Capture the cell that displays the provided text and extract its (X, Y) central coordinate. 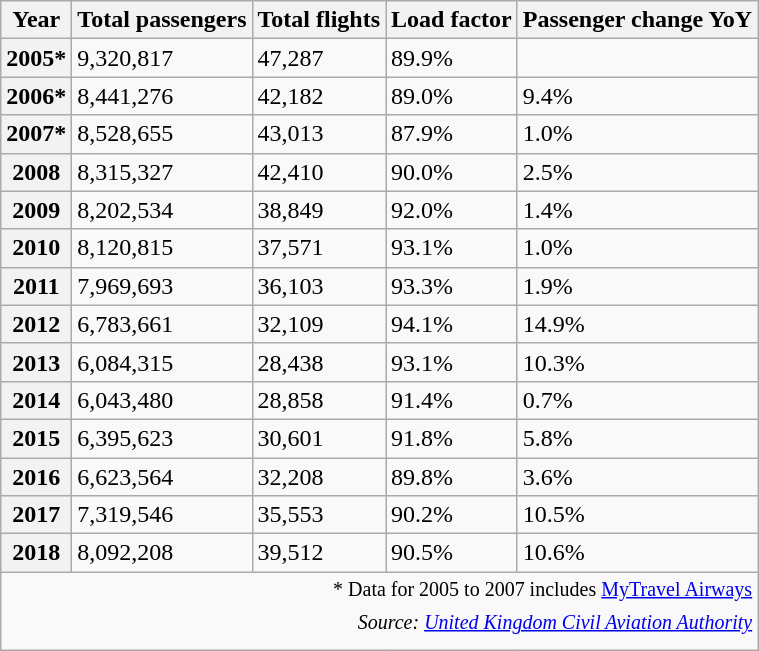
8,528,655 (162, 134)
6,783,661 (162, 324)
30,601 (319, 438)
8,441,276 (162, 96)
91.8% (452, 438)
90.0% (452, 172)
2012 (36, 324)
90.5% (452, 553)
43,013 (319, 134)
Load factor (452, 20)
6,043,480 (162, 400)
Year (36, 20)
42,182 (319, 96)
2007* (36, 134)
Total flights (319, 20)
28,858 (319, 400)
90.2% (452, 515)
2008 (36, 172)
36,103 (319, 286)
2016 (36, 477)
10.3% (637, 362)
6,395,623 (162, 438)
2014 (36, 400)
8,092,208 (162, 553)
94.1% (452, 324)
9,320,817 (162, 58)
8,202,534 (162, 210)
32,208 (319, 477)
7,969,693 (162, 286)
9.4% (637, 96)
Passenger change YoY (637, 20)
8,120,815 (162, 248)
5.8% (637, 438)
35,553 (319, 515)
2.5% (637, 172)
93.3% (452, 286)
2010 (36, 248)
89.9% (452, 58)
89.8% (452, 477)
1.9% (637, 286)
Total passengers (162, 20)
2015 (36, 438)
2018 (36, 553)
10.5% (637, 515)
2006* (36, 96)
14.9% (637, 324)
28,438 (319, 362)
2013 (36, 362)
37,571 (319, 248)
10.6% (637, 553)
42,410 (319, 172)
89.0% (452, 96)
2009 (36, 210)
2011 (36, 286)
87.9% (452, 134)
* Data for 2005 to 2007 includes MyTravel AirwaysSource: United Kingdom Civil Aviation Authority (380, 611)
32,109 (319, 324)
6,623,564 (162, 477)
0.7% (637, 400)
39,512 (319, 553)
3.6% (637, 477)
92.0% (452, 210)
7,319,546 (162, 515)
47,287 (319, 58)
6,084,315 (162, 362)
2017 (36, 515)
91.4% (452, 400)
38,849 (319, 210)
1.4% (637, 210)
8,315,327 (162, 172)
2005* (36, 58)
